Capture the cell that displays the provided text and extract its (x, y) central coordinate. 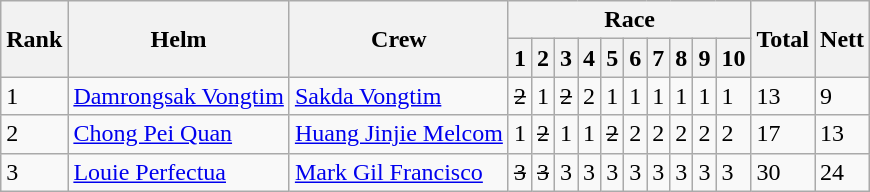
17 (783, 134)
6 (636, 58)
Sakda Vongtim (398, 96)
Chong Pei Quan (179, 134)
Louie Perfectua (179, 172)
4 (590, 58)
Damrongsak Vongtim (179, 96)
8 (682, 58)
30 (783, 172)
5 (612, 58)
Nett (842, 39)
10 (734, 58)
Helm (179, 39)
24 (842, 172)
Total (783, 39)
Crew (398, 39)
7 (658, 58)
Huang Jinjie Melcom (398, 134)
Rank (34, 39)
Race (630, 20)
Mark Gil Francisco (398, 172)
